Identify which cell holds the provided text, then report its [x, y] central coordinate. 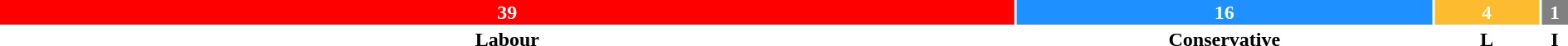
1 [1555, 12]
39 [508, 12]
16 [1225, 12]
4 [1487, 12]
